Output the [x, y] coordinate of the center of the cell containing the given text.  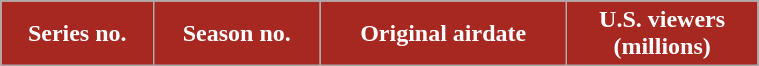
Original airdate [444, 34]
U.S. viewers(millions) [662, 34]
Season no. [237, 34]
Series no. [78, 34]
